Output the [x, y] coordinate of the center of the cell containing the given text.  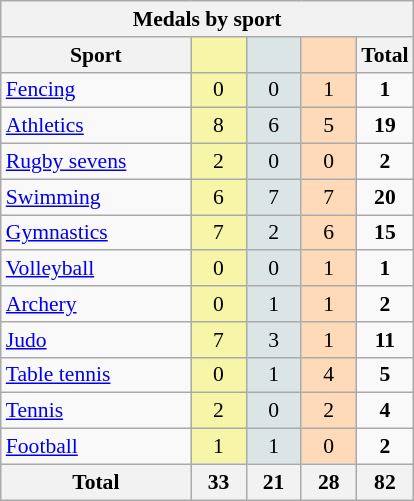
Rugby sevens [96, 162]
28 [328, 482]
Football [96, 447]
20 [384, 197]
82 [384, 482]
Volleyball [96, 269]
Table tennis [96, 375]
Medals by sport [208, 19]
33 [218, 482]
11 [384, 340]
Gymnastics [96, 233]
Athletics [96, 126]
Swimming [96, 197]
Tennis [96, 411]
Archery [96, 304]
19 [384, 126]
8 [218, 126]
Sport [96, 55]
3 [274, 340]
Judo [96, 340]
21 [274, 482]
15 [384, 233]
Fencing [96, 90]
